Return (X, Y) of the center of cell containing provided text 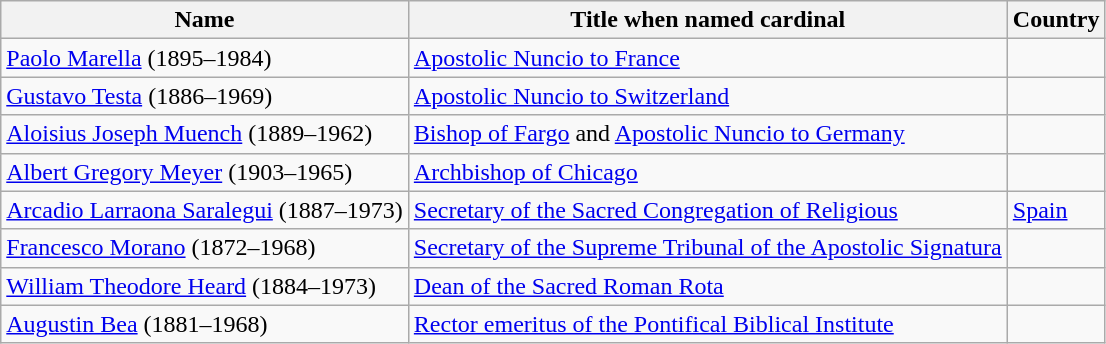
Albert Gregory Meyer (1903–1965) (205, 172)
Name (205, 20)
William Theodore Heard (1884–1973) (205, 286)
Rector emeritus of the Pontifical Biblical Institute (708, 324)
Bishop of Fargo and Apostolic Nuncio to Germany (708, 134)
Spain (1056, 210)
Gustavo Testa (1886–1969) (205, 96)
Secretary of the Supreme Tribunal of the Apostolic Signatura (708, 248)
Archbishop of Chicago (708, 172)
Apostolic Nuncio to France (708, 58)
Country (1056, 20)
Augustin Bea (1881–1968) (205, 324)
Secretary of the Sacred Congregation of Religious (708, 210)
Apostolic Nuncio to Switzerland (708, 96)
Title when named cardinal (708, 20)
Paolo Marella (1895–1984) (205, 58)
Francesco Morano (1872–1968) (205, 248)
Dean of the Sacred Roman Rota (708, 286)
Arcadio Larraona Saralegui (1887–1973) (205, 210)
Aloisius Joseph Muench (1889–1962) (205, 134)
